Extract the [x, y] coordinate from the center of the cell holding the provided text.  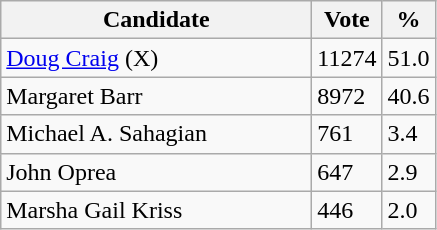
Candidate [156, 20]
8972 [347, 96]
3.4 [408, 134]
Marsha Gail Kriss [156, 210]
John Oprea [156, 172]
Vote [347, 20]
446 [347, 210]
Margaret Barr [156, 96]
11274 [347, 58]
40.6 [408, 96]
647 [347, 172]
51.0 [408, 58]
Doug Craig (X) [156, 58]
Michael A. Sahagian [156, 134]
761 [347, 134]
% [408, 20]
2.9 [408, 172]
2.0 [408, 210]
